Capture the cell that displays the provided text and extract its (X, Y) central coordinate. 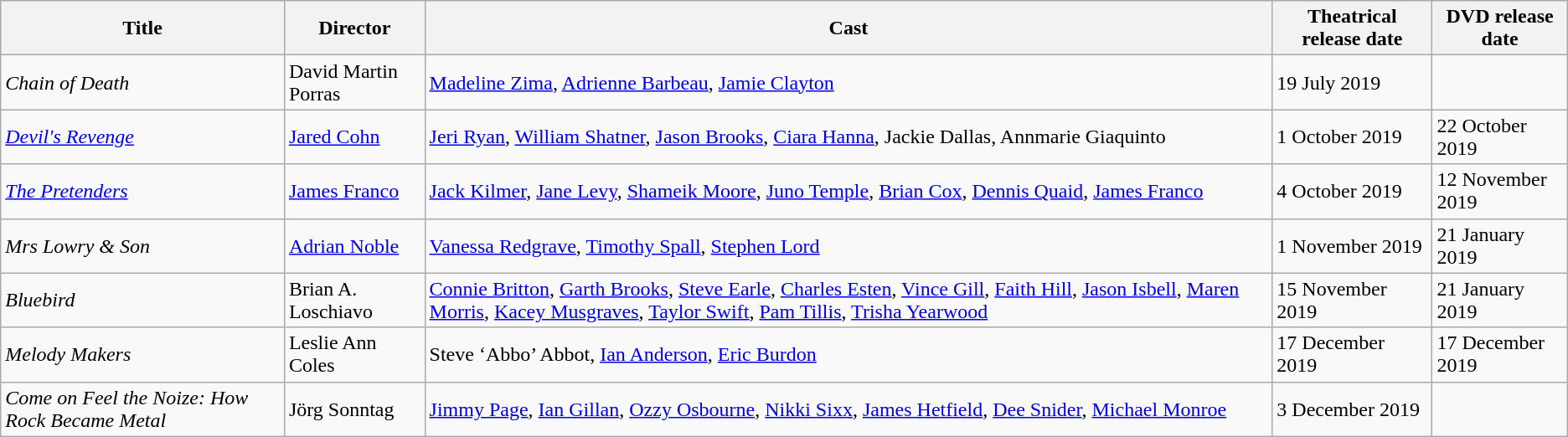
James Franco (354, 191)
Chain of Death (142, 82)
Melody Makers (142, 355)
Come on Feel the Noize: How Rock Became Metal (142, 409)
Brian A. Loschiavo (354, 300)
4 October 2019 (1352, 191)
Jörg Sonntag (354, 409)
19 July 2019 (1352, 82)
Devil's Revenge (142, 137)
Leslie Ann Coles (354, 355)
12 November 2019 (1499, 191)
22 October 2019 (1499, 137)
1 October 2019 (1352, 137)
Steve ‘Abbo’ Abbot, Ian Anderson, Eric Burdon (848, 355)
Jared Cohn (354, 137)
The Pretenders (142, 191)
Jack Kilmer, Jane Levy, Shameik Moore, Juno Temple, Brian Cox, Dennis Quaid, James Franco (848, 191)
Title (142, 28)
Director (354, 28)
David Martin Porras (354, 82)
Bluebird (142, 300)
Mrs Lowry & Son (142, 246)
Cast (848, 28)
Madeline Zima, Adrienne Barbeau, Jamie Clayton (848, 82)
Theatrical release date (1352, 28)
15 November 2019 (1352, 300)
Jimmy Page, Ian Gillan, Ozzy Osbourne, Nikki Sixx, James Hetfield, Dee Snider, Michael Monroe (848, 409)
3 December 2019 (1352, 409)
Adrian Noble (354, 246)
Vanessa Redgrave, Timothy Spall, Stephen Lord (848, 246)
DVD release date (1499, 28)
Jeri Ryan, William Shatner, Jason Brooks, Ciara Hanna, Jackie Dallas, Annmarie Giaquinto (848, 137)
1 November 2019 (1352, 246)
